Extract the (x, y) coordinate from the center of the cell holding the provided text.  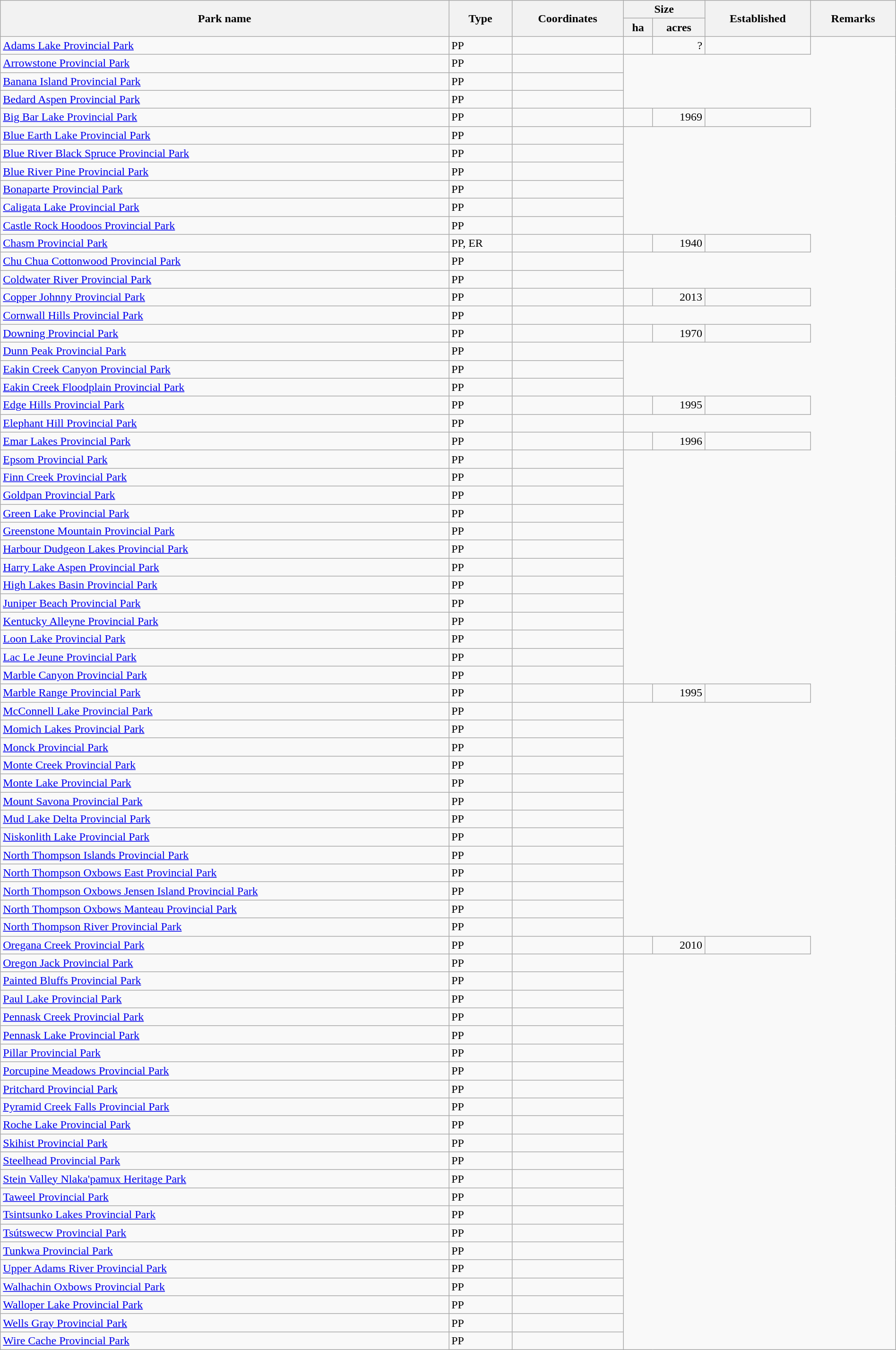
2013 (679, 297)
Mount Savona Provincial Park (225, 801)
North Thompson Oxbows East Provincial Park (225, 873)
1940 (679, 243)
Kentucky Alleyne Provincial Park (225, 621)
Harbour Dudgeon Lakes Provincial Park (225, 549)
Upper Adams River Provincial Park (225, 1269)
Blue River Pine Provincial Park (225, 171)
Harry Lake Aspen Provincial Park (225, 567)
Finn Creek Provincial Park (225, 477)
Green Lake Provincial Park (225, 513)
Blue River Black Spruce Provincial Park (225, 153)
High Lakes Basin Provincial Park (225, 585)
Stein Valley Nlaka'pamux Heritage Park (225, 1179)
Porcupine Meadows Provincial Park (225, 1071)
Remarks (853, 18)
Tunkwa Provincial Park (225, 1251)
Lac Le Jeune Provincial Park (225, 657)
Painted Bluffs Provincial Park (225, 981)
Juniper Beach Provincial Park (225, 603)
Type (481, 18)
Eakin Creek Floodplain Provincial Park (225, 387)
Big Bar Lake Provincial Park (225, 117)
1970 (679, 333)
Dunn Peak Provincial Park (225, 351)
Coordinates (568, 18)
Bonaparte Provincial Park (225, 189)
Wells Gray Provincial Park (225, 1323)
Momich Lakes Provincial Park (225, 729)
Blue Earth Lake Provincial Park (225, 135)
Taweel Provincial Park (225, 1197)
Pillar Provincial Park (225, 1053)
Downing Provincial Park (225, 333)
Roche Lake Provincial Park (225, 1125)
Goldpan Provincial Park (225, 495)
Paul Lake Provincial Park (225, 999)
Banana Island Provincial Park (225, 81)
Skihist Provincial Park (225, 1143)
North Thompson River Provincial Park (225, 927)
Pennask Creek Provincial Park (225, 1017)
Marble Canyon Provincial Park (225, 675)
Adams Lake Provincial Park (225, 45)
Loon Lake Provincial Park (225, 639)
Oregon Jack Provincial Park (225, 963)
Niskonlith Lake Provincial Park (225, 837)
Bedard Aspen Provincial Park (225, 99)
ha (638, 27)
Marble Range Provincial Park (225, 693)
North Thompson Oxbows Manteau Provincial Park (225, 909)
Monck Provincial Park (225, 747)
Pritchard Provincial Park (225, 1089)
Coldwater River Provincial Park (225, 279)
2010 (679, 945)
Oregana Creek Provincial Park (225, 945)
Size (664, 9)
Mud Lake Delta Provincial Park (225, 819)
Pyramid Creek Falls Provincial Park (225, 1107)
Walhachin Oxbows Provincial Park (225, 1287)
Elephant Hill Provincial Park (225, 423)
? (679, 45)
Castle Rock Hoodoos Provincial Park (225, 225)
PP, ER (481, 243)
Eakin Creek Canyon Provincial Park (225, 369)
Edge Hills Provincial Park (225, 405)
Copper Johnny Provincial Park (225, 297)
1996 (679, 441)
Wire Cache Provincial Park (225, 1341)
McConnell Lake Provincial Park (225, 711)
1969 (679, 117)
Caligata Lake Provincial Park (225, 207)
Arrowstone Provincial Park (225, 63)
Tsintsunko Lakes Provincial Park (225, 1215)
Walloper Lake Provincial Park (225, 1305)
Chu Chua Cottonwood Provincial Park (225, 261)
Pennask Lake Provincial Park (225, 1035)
Epsom Provincial Park (225, 459)
Park name (225, 18)
Monte Creek Provincial Park (225, 765)
Greenstone Mountain Provincial Park (225, 531)
Established (758, 18)
Monte Lake Provincial Park (225, 783)
Tsútswecw Provincial Park (225, 1233)
Emar Lakes Provincial Park (225, 441)
Chasm Provincial Park (225, 243)
Cornwall Hills Provincial Park (225, 315)
Steelhead Provincial Park (225, 1161)
North Thompson Oxbows Jensen Island Provincial Park (225, 891)
North Thompson Islands Provincial Park (225, 855)
acres (679, 27)
